Search for the cell housing the specified text and yield its [x, y] center coordinate. 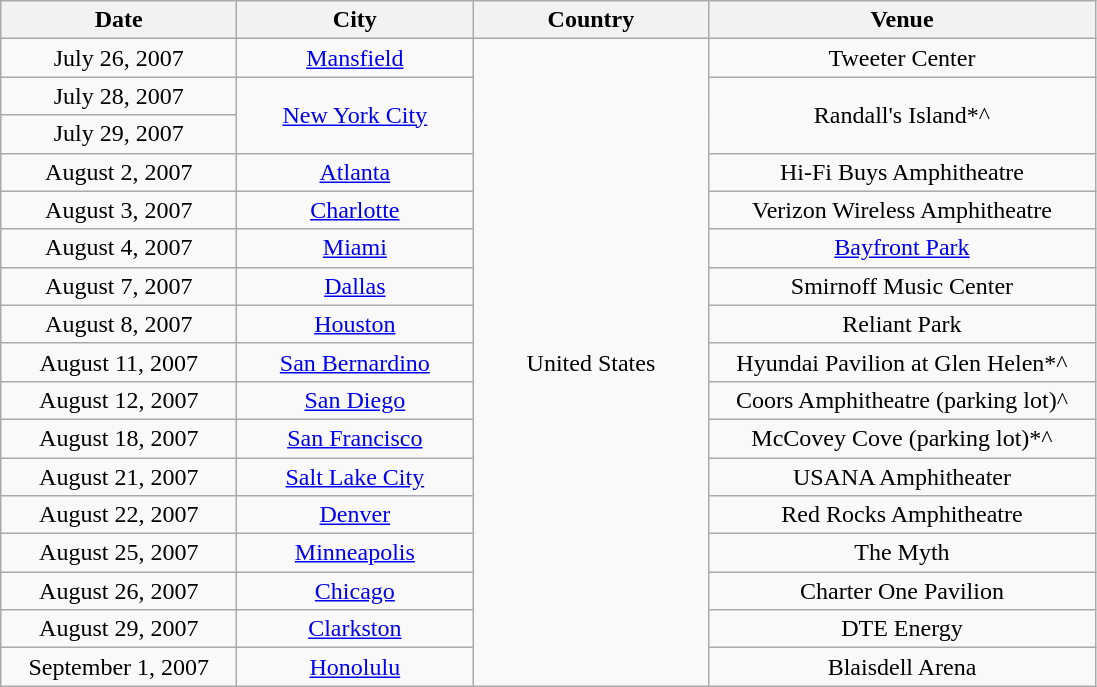
San Bernardino [355, 362]
Charlotte [355, 210]
Coors Amphitheatre (parking lot)^ [902, 400]
Blaisdell Arena [902, 667]
Smirnoff Music Center [902, 286]
Bayfront Park [902, 248]
July 28, 2007 [119, 96]
Reliant Park [902, 324]
Houston [355, 324]
San Francisco [355, 438]
July 29, 2007 [119, 134]
The Myth [902, 553]
August 7, 2007 [119, 286]
July 26, 2007 [119, 58]
McCovey Cove (parking lot)*^ [902, 438]
August 11, 2007 [119, 362]
August 2, 2007 [119, 172]
Dallas [355, 286]
August 21, 2007 [119, 477]
Charter One Pavilion [902, 591]
August 18, 2007 [119, 438]
United States [591, 362]
Red Rocks Amphitheatre [902, 515]
Date [119, 20]
August 12, 2007 [119, 400]
Venue [902, 20]
August 25, 2007 [119, 553]
Atlanta [355, 172]
San Diego [355, 400]
Mansfield [355, 58]
August 22, 2007 [119, 515]
Honolulu [355, 667]
Hi-Fi Buys Amphitheatre [902, 172]
Tweeter Center [902, 58]
Hyundai Pavilion at Glen Helen*^ [902, 362]
City [355, 20]
August 8, 2007 [119, 324]
Miami [355, 248]
Salt Lake City [355, 477]
August 3, 2007 [119, 210]
August 29, 2007 [119, 629]
USANA Amphitheater [902, 477]
Randall's Island*^ [902, 115]
Minneapolis [355, 553]
August 4, 2007 [119, 248]
Country [591, 20]
DTE Energy [902, 629]
Chicago [355, 591]
September 1, 2007 [119, 667]
New York City [355, 115]
Clarkston [355, 629]
August 26, 2007 [119, 591]
Verizon Wireless Amphitheatre [902, 210]
Denver [355, 515]
